Determine the (x, y) coordinate at the center of the cell enclosing the given text.  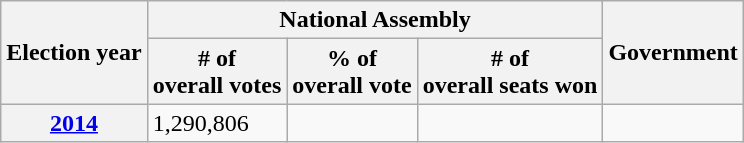
Government (673, 52)
Election year (74, 52)
2014 (74, 123)
# ofoverall votes (217, 72)
# ofoverall seats won (510, 72)
% ofoverall vote (352, 72)
National Assembly (375, 20)
1,290,806 (217, 123)
